Find where the given text appears and provide that cell's center as [x, y] coordinate. 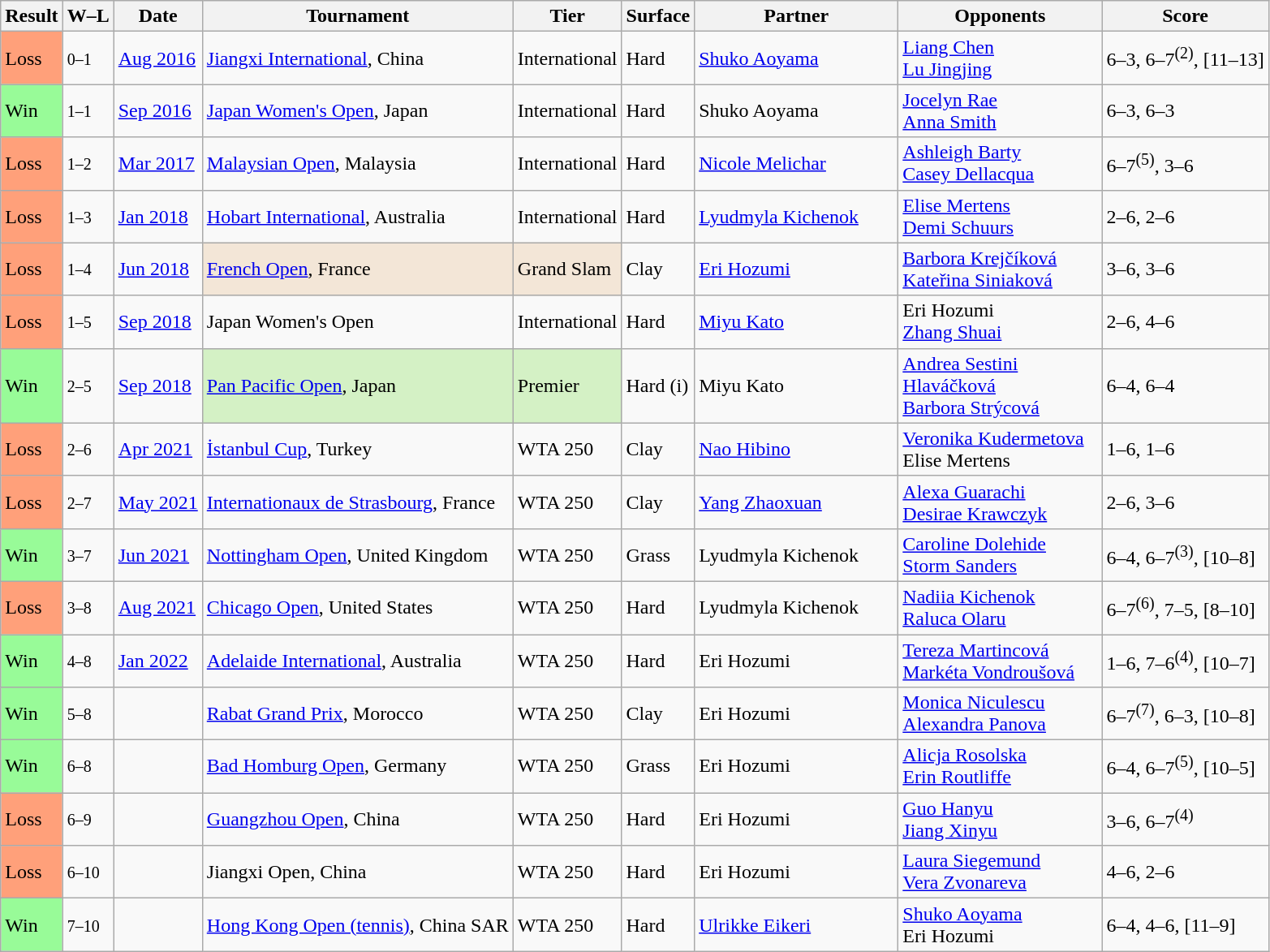
6–3, 6–3 [1185, 110]
1–2 [88, 164]
2–6 [88, 450]
Adelaide International, Australia [357, 661]
2–6, 4–6 [1185, 321]
Eri Hozumi Zhang Shuai [1000, 321]
6–7(7), 6–3, [10–8] [1185, 714]
Tereza Martincová Markéta Vondroušová [1000, 661]
Tier [567, 16]
Alicja Rosolska Erin Routliffe [1000, 766]
Andrea Sestini Hlaváčková Barbora Strýcová [1000, 386]
Score [1185, 16]
Ashleigh Barty Casey Dellacqua [1000, 164]
Rabat Grand Prix, Morocco [357, 714]
Partner [797, 16]
Yang Zhaoxuan [797, 502]
Premier [567, 386]
Mar 2017 [157, 164]
Nottingham Open, United Kingdom [357, 555]
Tournament [357, 16]
Result [32, 16]
4–8 [88, 661]
3–6, 6–7(4) [1185, 820]
Hobart International, Australia [357, 216]
Jiangxi International, China [357, 58]
6–8 [88, 766]
Laura Siegemund Vera Zvonareva [1000, 872]
7–10 [88, 925]
Grand Slam [567, 269]
3–8 [88, 607]
Surface [658, 16]
Shuko Aoyama Eri Hozumi [1000, 925]
Pan Pacific Open, Japan [357, 386]
Jocelyn Rae Anna Smith [1000, 110]
6–3, 6–7(2), [11–13] [1185, 58]
1–5 [88, 321]
Hard (i) [658, 386]
6–4, 4–6, [11–9] [1185, 925]
Apr 2021 [157, 450]
5–8 [88, 714]
Sep 2016 [157, 110]
1–4 [88, 269]
6–10 [88, 872]
Veronika Kudermetova Elise Mertens [1000, 450]
Barbora Krejčíková Kateřina Siniaková [1000, 269]
Date [157, 16]
Japan Women's Open, Japan [357, 110]
Nao Hibino [797, 450]
Guangzhou Open, China [357, 820]
2–7 [88, 502]
Opponents [1000, 16]
Guo Hanyu Jiang Xinyu [1000, 820]
İstanbul Cup, Turkey [357, 450]
Caroline Dolehide Storm Sanders [1000, 555]
Hong Kong Open (tennis), China SAR [357, 925]
6–4, 6–7(5), [10–5] [1185, 766]
1–6, 1–6 [1185, 450]
Ulrikke Eikeri [797, 925]
Alexa Guarachi Desirae Krawczyk [1000, 502]
Internationaux de Strasbourg, France [357, 502]
Japan Women's Open [357, 321]
Jiangxi Open, China [357, 872]
Malaysian Open, Malaysia [357, 164]
2–6, 2–6 [1185, 216]
4–6, 2–6 [1185, 872]
French Open, France [357, 269]
6–7(5), 3–6 [1185, 164]
6–4, 6–7(3), [10–8] [1185, 555]
3–7 [88, 555]
6–4, 6–4 [1185, 386]
6–7(6), 7–5, [8–10] [1185, 607]
3–6, 3–6 [1185, 269]
Liang Chen Lu Jingjing [1000, 58]
1–3 [88, 216]
Bad Homburg Open, Germany [357, 766]
Aug 2016 [157, 58]
Aug 2021 [157, 607]
Nadiia Kichenok Raluca Olaru [1000, 607]
W–L [88, 16]
2–5 [88, 386]
0–1 [88, 58]
Nicole Melichar [797, 164]
Jun 2018 [157, 269]
1–6, 7–6(4), [10–7] [1185, 661]
May 2021 [157, 502]
Jan 2018 [157, 216]
Elise Mertens Demi Schuurs [1000, 216]
1–1 [88, 110]
2–6, 3–6 [1185, 502]
Jun 2021 [157, 555]
6–9 [88, 820]
Jan 2022 [157, 661]
Monica Niculescu Alexandra Panova [1000, 714]
Chicago Open, United States [357, 607]
